Determine the [X, Y] coordinate at the center of the cell enclosing the given text.  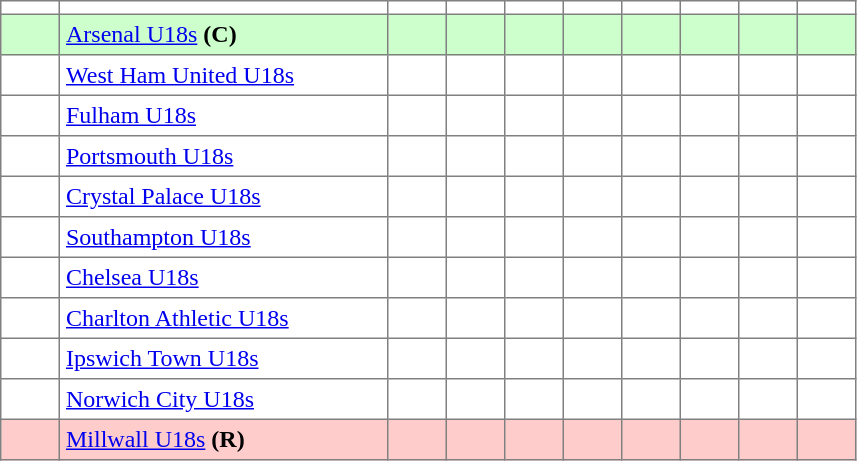
Ipswich Town U18s [223, 358]
Norwich City U18s [223, 399]
Portsmouth U18s [223, 156]
Southampton U18s [223, 237]
West Ham United U18s [223, 75]
Fulham U18s [223, 115]
Millwall U18s (R) [223, 439]
Chelsea U18s [223, 277]
Arsenal U18s (C) [223, 34]
Charlton Athletic U18s [223, 318]
Crystal Palace U18s [223, 196]
